Scan for the cell matching the given text and deliver its (x, y) coordinate at center. 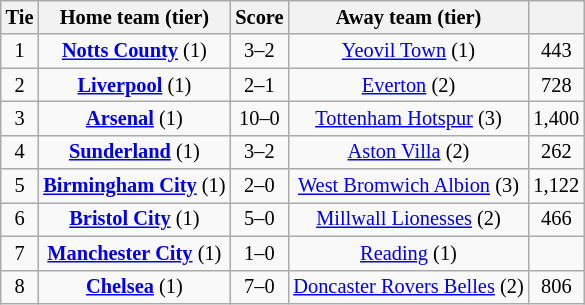
Tottenham Hotspur (3) (408, 118)
5–0 (259, 219)
8 (20, 287)
2 (20, 85)
3 (20, 118)
2–1 (259, 85)
Manchester City (1) (134, 253)
466 (557, 219)
Home team (tier) (134, 17)
Aston Villa (2) (408, 152)
Sunderland (1) (134, 152)
Chelsea (1) (134, 287)
806 (557, 287)
4 (20, 152)
Doncaster Rovers Belles (2) (408, 287)
10–0 (259, 118)
Liverpool (1) (134, 85)
1,122 (557, 186)
Score (259, 17)
2–0 (259, 186)
West Bromwich Albion (3) (408, 186)
262 (557, 152)
1 (20, 51)
Millwall Lionesses (2) (408, 219)
Reading (1) (408, 253)
Birmingham City (1) (134, 186)
1,400 (557, 118)
Away team (tier) (408, 17)
Notts County (1) (134, 51)
443 (557, 51)
728 (557, 85)
5 (20, 186)
Tie (20, 17)
Bristol City (1) (134, 219)
1–0 (259, 253)
Arsenal (1) (134, 118)
7–0 (259, 287)
Everton (2) (408, 85)
6 (20, 219)
Yeovil Town (1) (408, 51)
7 (20, 253)
